Find where the given text appears and provide that cell's center as [x, y] coordinate. 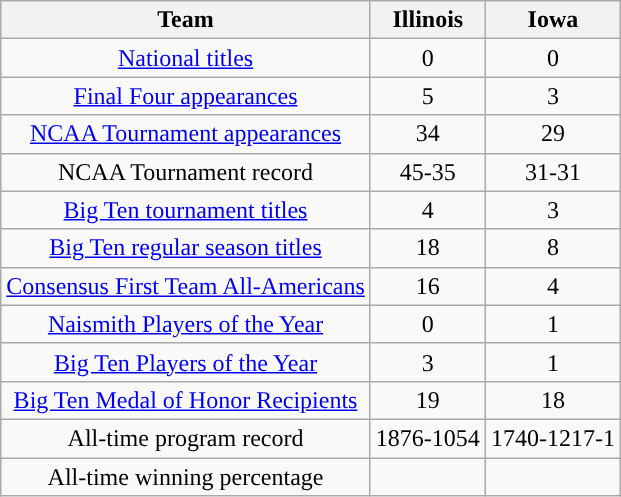
All-time winning percentage [186, 477]
Consensus First Team All-Americans [186, 286]
45-35 [428, 172]
Naismith Players of the Year [186, 324]
Big Ten Players of the Year [186, 362]
Big Ten tournament titles [186, 210]
National titles [186, 58]
NCAA Tournament appearances [186, 134]
19 [428, 400]
Big Ten Medal of Honor Recipients [186, 400]
Iowa [552, 20]
16 [428, 286]
Illinois [428, 20]
8 [552, 248]
5 [428, 96]
31-31 [552, 172]
NCAA Tournament record [186, 172]
Team [186, 20]
34 [428, 134]
All-time program record [186, 438]
1876-1054 [428, 438]
1740-1217-1 [552, 438]
Final Four appearances [186, 96]
29 [552, 134]
Big Ten regular season titles [186, 248]
